Extract the [x, y] coordinate from the center of the cell holding the provided text.  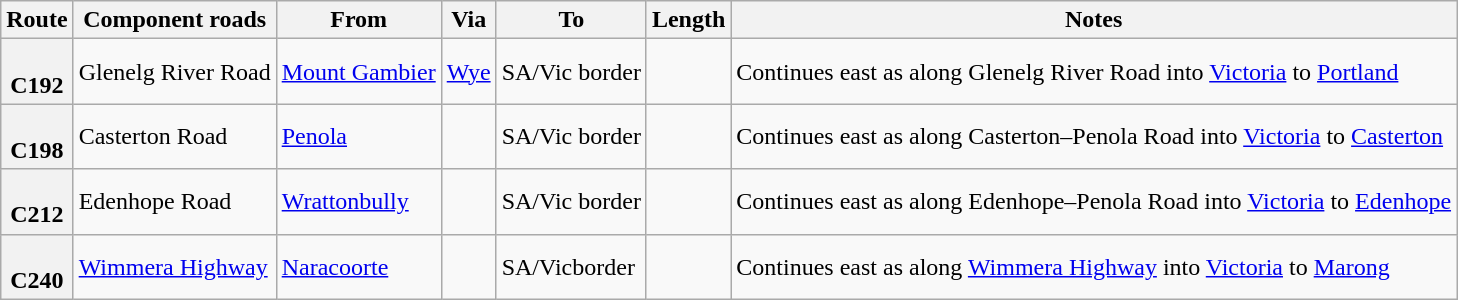
Casterton Road [174, 136]
Edenhope Road [174, 202]
Glenelg River Road [174, 72]
Continues east as along Edenhope–Penola Road into Victoria to Edenhope [1094, 202]
C240 [37, 266]
Wye [468, 72]
Wrattonbully [358, 202]
Wimmera Highway [174, 266]
Component roads [174, 20]
C212 [37, 202]
Route [37, 20]
Naracoorte [358, 266]
C192 [37, 72]
Continues east as along Casterton–Penola Road into Victoria to Casterton [1094, 136]
Penola [358, 136]
Notes [1094, 20]
SA/Vicborder [571, 266]
From [358, 20]
Length [688, 20]
Continues east as along Glenelg River Road into Victoria to Portland [1094, 72]
Mount Gambier [358, 72]
C198 [37, 136]
Via [468, 20]
To [571, 20]
Continues east as along Wimmera Highway into Victoria to Marong [1094, 266]
